Return the (X, Y) coordinate for the center point of the cell that contains the specified text.  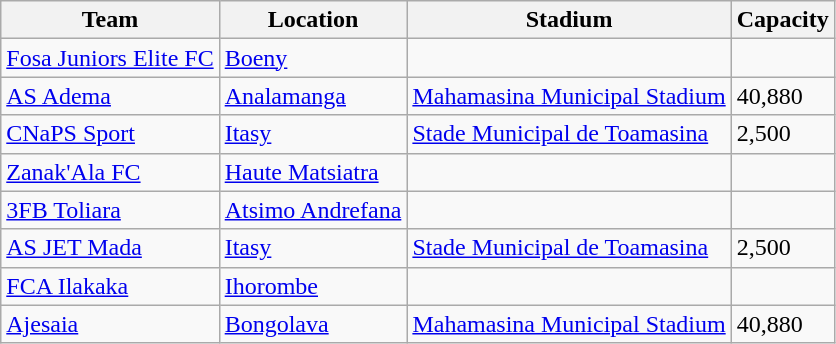
Team (110, 20)
CNaPS Sport (110, 134)
FCA Ilakaka (110, 286)
AS JET Mada (110, 248)
3FB Toliara (110, 210)
Capacity (782, 20)
Location (313, 20)
Ihorombe (313, 286)
Atsimo Andrefana (313, 210)
AS Adema (110, 96)
Stadium (569, 20)
Zanak'Ala FC (110, 172)
Analamanga (313, 96)
Bongolava (313, 324)
Boeny (313, 58)
Fosa Juniors Elite FC (110, 58)
Haute Matsiatra (313, 172)
Ajesaia (110, 324)
